Output the [X, Y] coordinate of the center of the cell containing the given text.  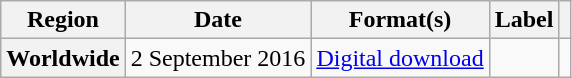
Region [63, 20]
Format(s) [400, 20]
Digital download [400, 58]
Date [218, 20]
2 September 2016 [218, 58]
Worldwide [63, 58]
Label [524, 20]
